Return the (x, y) coordinate for the center point of the cell that contains the specified text.  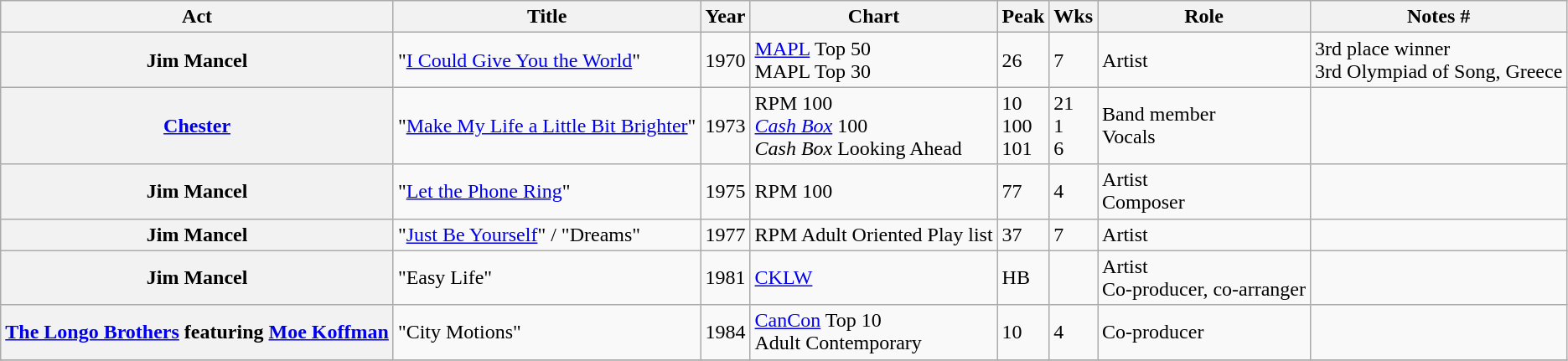
"Let the Phone Ring" (546, 191)
RPM Adult Oriented Play list (873, 235)
Act (198, 17)
2116 (1074, 126)
MAPL Top 50MAPL Top 30 (873, 60)
Band memberVocals (1204, 126)
Chester (198, 126)
1975 (726, 191)
Title (546, 17)
Notes # (1439, 17)
Peak (1023, 17)
The Longo Brothers featuring Moe Koffman (198, 332)
Year (726, 17)
Co-producer (1204, 332)
77 (1023, 191)
Chart (873, 17)
Wks (1074, 17)
ArtistCo-producer, co-arranger (1204, 278)
26 (1023, 60)
RPM 100 (873, 191)
RPM 100Cash Box 100Cash Box Looking Ahead (873, 126)
ArtistComposer (1204, 191)
1981 (726, 278)
"Easy Life" (546, 278)
1984 (726, 332)
CKLW (873, 278)
10 (1023, 332)
"I Could Give You the World" (546, 60)
"City Motions" (546, 332)
"Just Be Yourself" / "Dreams" (546, 235)
3rd place winner3rd Olympiad of Song, Greece (1439, 60)
37 (1023, 235)
Role (1204, 17)
10100101 (1023, 126)
1977 (726, 235)
HB (1023, 278)
1973 (726, 126)
1970 (726, 60)
CanCon Top 10Adult Contemporary (873, 332)
"Make My Life a Little Bit Brighter" (546, 126)
